Return the (x, y) coordinate for the center point of the cell that contains the specified text.  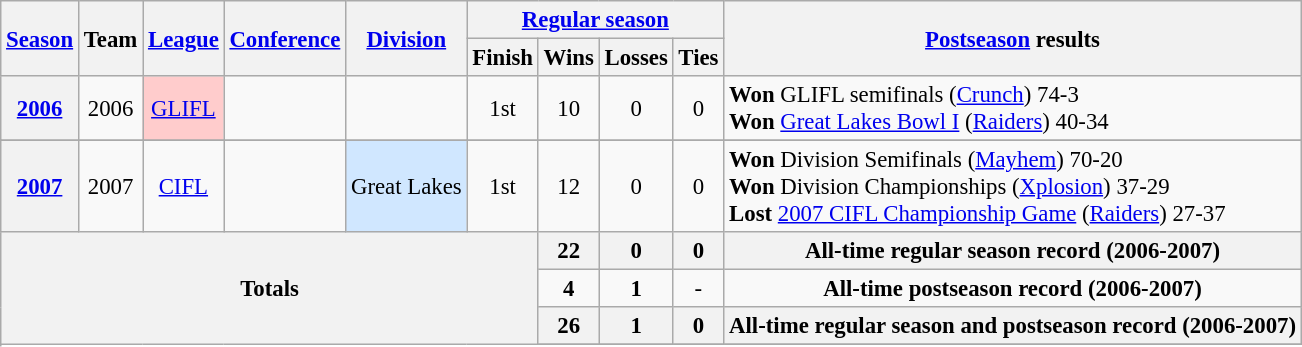
Losses (636, 58)
Season (40, 38)
All-time regular season and postseason record (2006-2007) (1013, 327)
League (184, 38)
Totals (270, 288)
12 (568, 187)
Ties (698, 58)
10 (568, 108)
26 (568, 327)
Conference (285, 38)
Postseason results (1013, 38)
Regular season (596, 20)
GLIFL (184, 108)
CIFL (184, 187)
All-time regular season record (2006-2007) (1013, 251)
- (698, 289)
Won GLIFL semifinals (Crunch) 74-3Won Great Lakes Bowl I (Raiders) 40-34 (1013, 108)
Division (406, 38)
Wins (568, 58)
Great Lakes (406, 187)
22 (568, 251)
Team (110, 38)
Finish (502, 58)
Won Division Semifinals (Mayhem) 70-20Won Division Championships (Xplosion) 37-29Lost 2007 CIFL Championship Game (Raiders) 27-37 (1013, 187)
All-time postseason record (2006-2007) (1013, 289)
4 (568, 289)
